Return [x, y] of the center of cell containing provided text 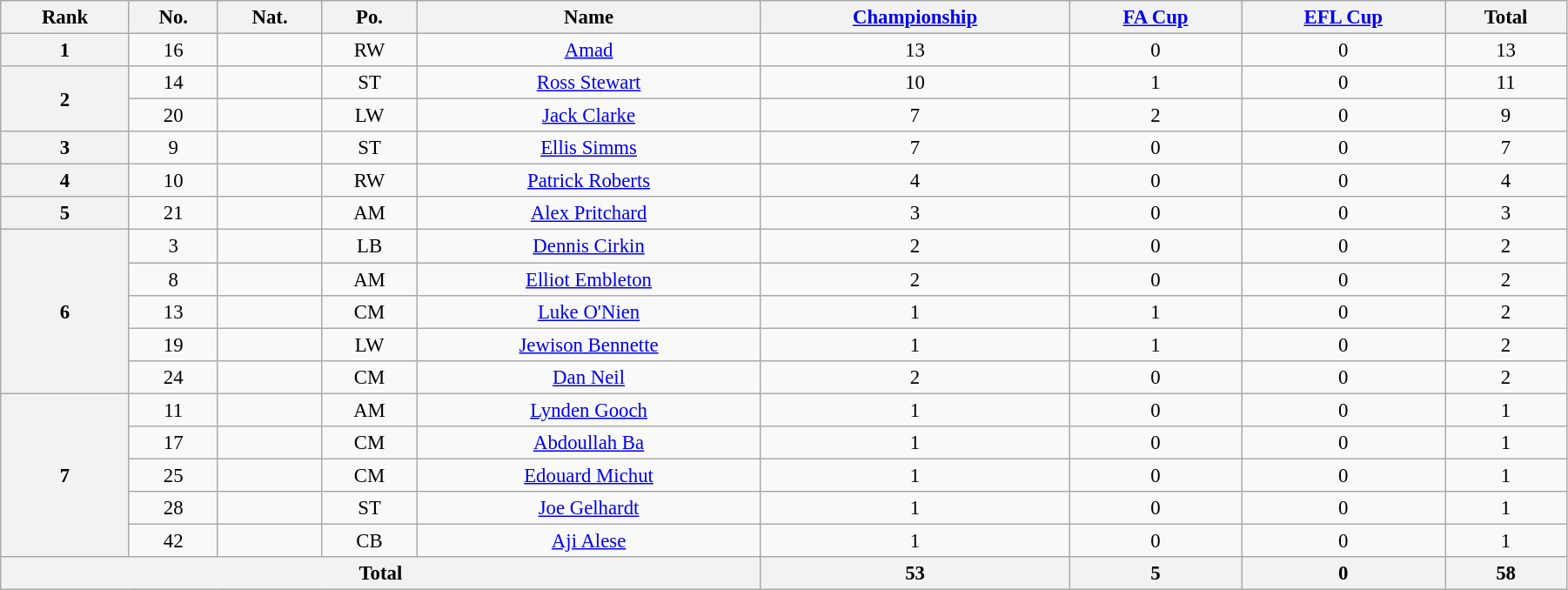
19 [173, 345]
Patrick Roberts [588, 181]
6 [64, 312]
LB [369, 246]
Championship [915, 17]
17 [173, 443]
28 [173, 508]
Edouard Michut [588, 475]
58 [1506, 573]
8 [173, 279]
25 [173, 475]
16 [173, 50]
21 [173, 213]
Joe Gelhardt [588, 508]
24 [173, 377]
Name [588, 17]
Dan Neil [588, 377]
14 [173, 83]
Dennis Cirkin [588, 246]
Lynden Gooch [588, 410]
No. [173, 17]
Aji Alese [588, 540]
Jewison Bennette [588, 345]
Po. [369, 17]
53 [915, 573]
FA Cup [1156, 17]
Ross Stewart [588, 83]
Jack Clarke [588, 116]
Rank [64, 17]
Ellis Simms [588, 148]
Elliot Embleton [588, 279]
Amad [588, 50]
Nat. [270, 17]
42 [173, 540]
Luke O'Nien [588, 312]
Abdoullah Ba [588, 443]
20 [173, 116]
Alex Pritchard [588, 213]
CB [369, 540]
EFL Cup [1344, 17]
